Output the [X, Y] coordinate of the center of the cell containing the given text.  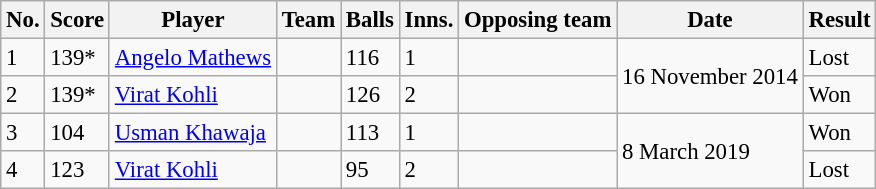
126 [370, 95]
Balls [370, 20]
116 [370, 58]
Date [710, 20]
113 [370, 133]
Usman Khawaja [192, 133]
Result [840, 20]
Team [308, 20]
3 [23, 133]
123 [78, 170]
104 [78, 133]
16 November 2014 [710, 76]
8 March 2019 [710, 152]
Inns. [428, 20]
Opposing team [538, 20]
4 [23, 170]
Angelo Mathews [192, 58]
Score [78, 20]
95 [370, 170]
No. [23, 20]
Player [192, 20]
